Detect which cell encompasses the target text, then output its [x, y] center coordinate. 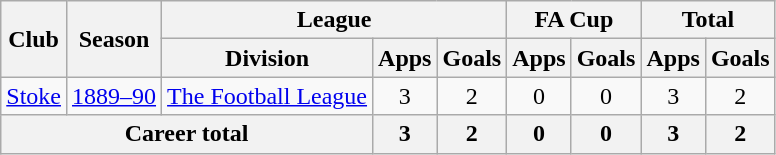
Stoke [34, 96]
FA Cup [574, 20]
Total [708, 20]
Career total [187, 134]
The Football League [268, 96]
Season [114, 39]
League [334, 20]
1889–90 [114, 96]
Division [268, 58]
Club [34, 39]
